Return the [x, y] coordinate for the center point of the cell that contains the specified text.  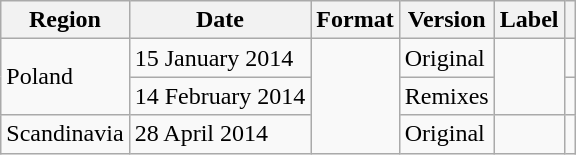
Region [65, 20]
Version [446, 20]
Poland [65, 77]
14 February 2014 [220, 96]
Format [355, 20]
Date [220, 20]
Label [529, 20]
15 January 2014 [220, 58]
28 April 2014 [220, 134]
Scandinavia [65, 134]
Remixes [446, 96]
